Return the [X, Y] coordinate for the center point of the cell that contains the specified text.  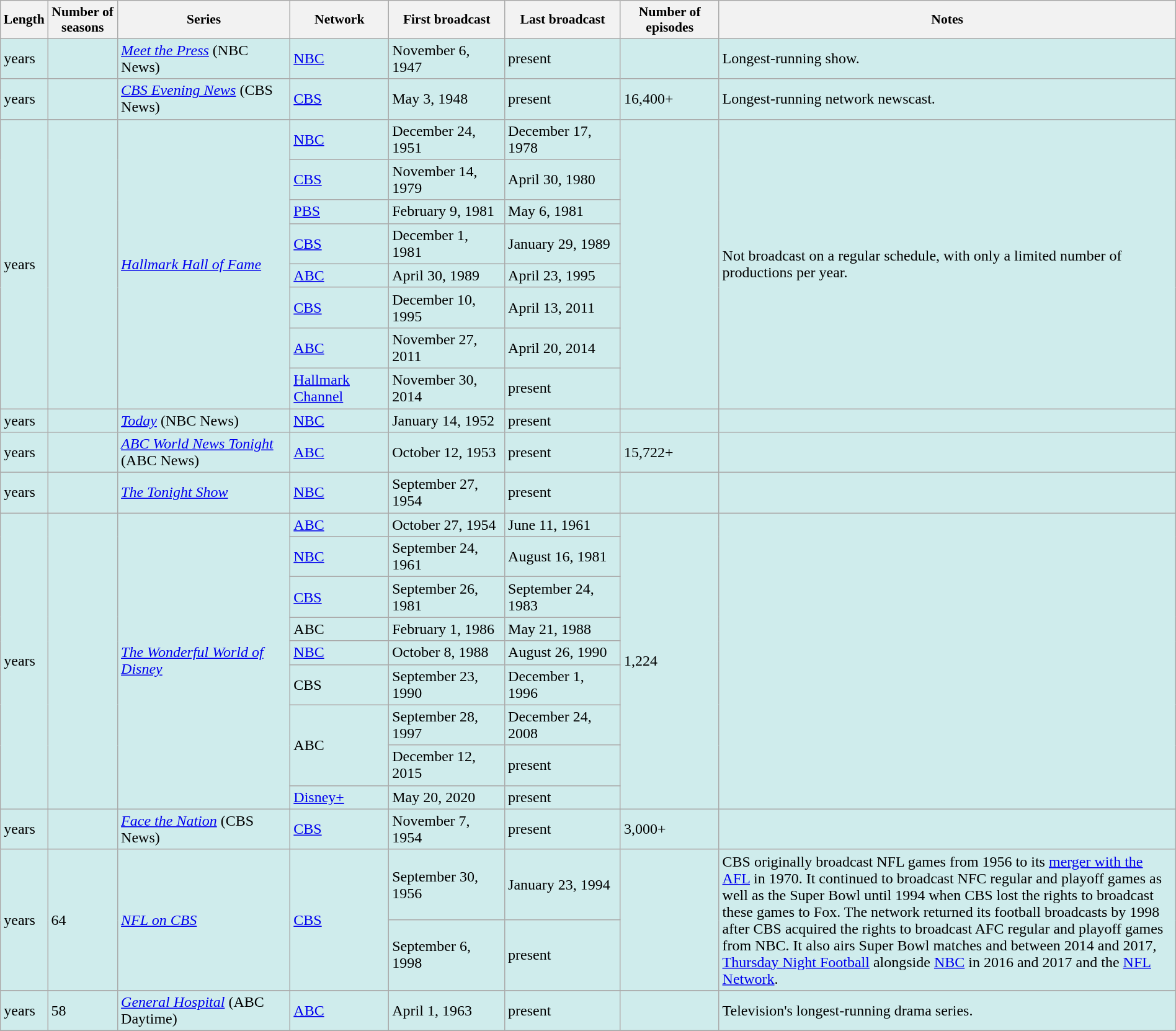
April 30, 1989 [447, 275]
NFL on CBS [204, 919]
February 9, 1981 [447, 212]
December 1, 1996 [563, 685]
October 12, 1953 [447, 453]
Network [340, 20]
May 21, 1988 [563, 629]
3,000+ [670, 829]
November 30, 2014 [447, 388]
April 30, 1980 [563, 180]
First broadcast [447, 20]
December 12, 2015 [447, 765]
Number ofseasons [83, 20]
CBS Evening News (CBS News) [204, 99]
August 16, 1981 [563, 557]
The Tonight Show [204, 493]
May 3, 1948 [447, 99]
The Wonderful World of Disney [204, 661]
Today (NBC News) [204, 420]
September 26, 1981 [447, 597]
May 6, 1981 [563, 212]
Face the Nation (CBS News) [204, 829]
April 23, 1995 [563, 275]
November 7, 1954 [447, 829]
Hallmark Channel [340, 388]
January 14, 1952 [447, 420]
Longest-running show. [947, 58]
December 10, 1995 [447, 308]
August 26, 1990 [563, 653]
September 6, 1998 [447, 955]
December 24, 2008 [563, 725]
September 30, 1956 [447, 885]
58 [83, 1010]
October 27, 1954 [447, 525]
October 8, 1988 [447, 653]
December 1, 1981 [447, 243]
Disney+ [340, 797]
Meet the Press (NBC News) [204, 58]
16,400+ [670, 99]
64 [83, 919]
Hallmark Hall of Fame [204, 264]
September 24, 1983 [563, 597]
February 1, 1986 [447, 629]
November 27, 2011 [447, 347]
September 23, 1990 [447, 685]
September 28, 1997 [447, 725]
ABC World News Tonight (ABC News) [204, 453]
April 20, 2014 [563, 347]
Last broadcast [563, 20]
Length [24, 20]
Number ofepisodes [670, 20]
General Hospital (ABC Daytime) [204, 1010]
April 13, 2011 [563, 308]
PBS [340, 212]
15,722+ [670, 453]
1,224 [670, 661]
Longest-running network newscast. [947, 99]
January 23, 1994 [563, 885]
September 27, 1954 [447, 493]
Series [204, 20]
November 6, 1947 [447, 58]
May 20, 2020 [447, 797]
December 24, 1951 [447, 139]
Not broadcast on a regular schedule, with only a limited number of productions per year. [947, 264]
June 11, 1961 [563, 525]
November 14, 1979 [447, 180]
September 24, 1961 [447, 557]
Notes [947, 20]
December 17, 1978 [563, 139]
Television's longest-running drama series. [947, 1010]
January 29, 1989 [563, 243]
April 1, 1963 [447, 1010]
